Return the [x, y] coordinate for the center point of the cell that contains the specified text.  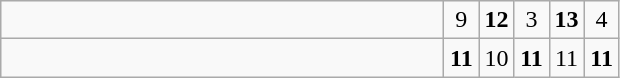
10 [496, 58]
12 [496, 20]
3 [532, 20]
4 [602, 20]
13 [566, 20]
9 [462, 20]
